Extract the (X, Y) coordinate from the center of the cell holding the provided text.  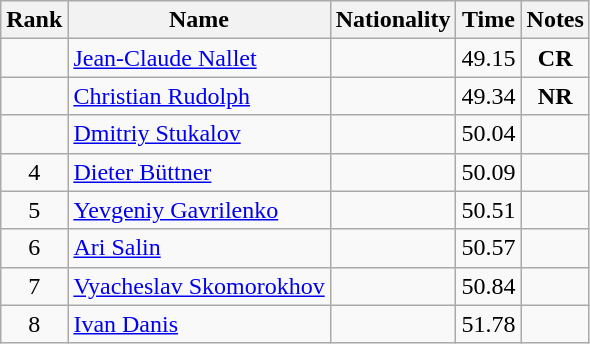
Dieter Büttner (199, 172)
Time (488, 20)
Name (199, 20)
4 (34, 172)
7 (34, 286)
50.51 (488, 210)
Jean-Claude Nallet (199, 58)
Vyacheslav Skomorokhov (199, 286)
50.09 (488, 172)
50.04 (488, 134)
49.15 (488, 58)
5 (34, 210)
Nationality (393, 20)
50.57 (488, 248)
49.34 (488, 96)
Ari Salin (199, 248)
Notes (555, 20)
51.78 (488, 324)
Rank (34, 20)
Yevgeniy Gavrilenko (199, 210)
50.84 (488, 286)
Christian Rudolph (199, 96)
Ivan Danis (199, 324)
NR (555, 96)
CR (555, 58)
Dmitriy Stukalov (199, 134)
6 (34, 248)
8 (34, 324)
